Search for the cell housing the specified text and yield its (X, Y) center coordinate. 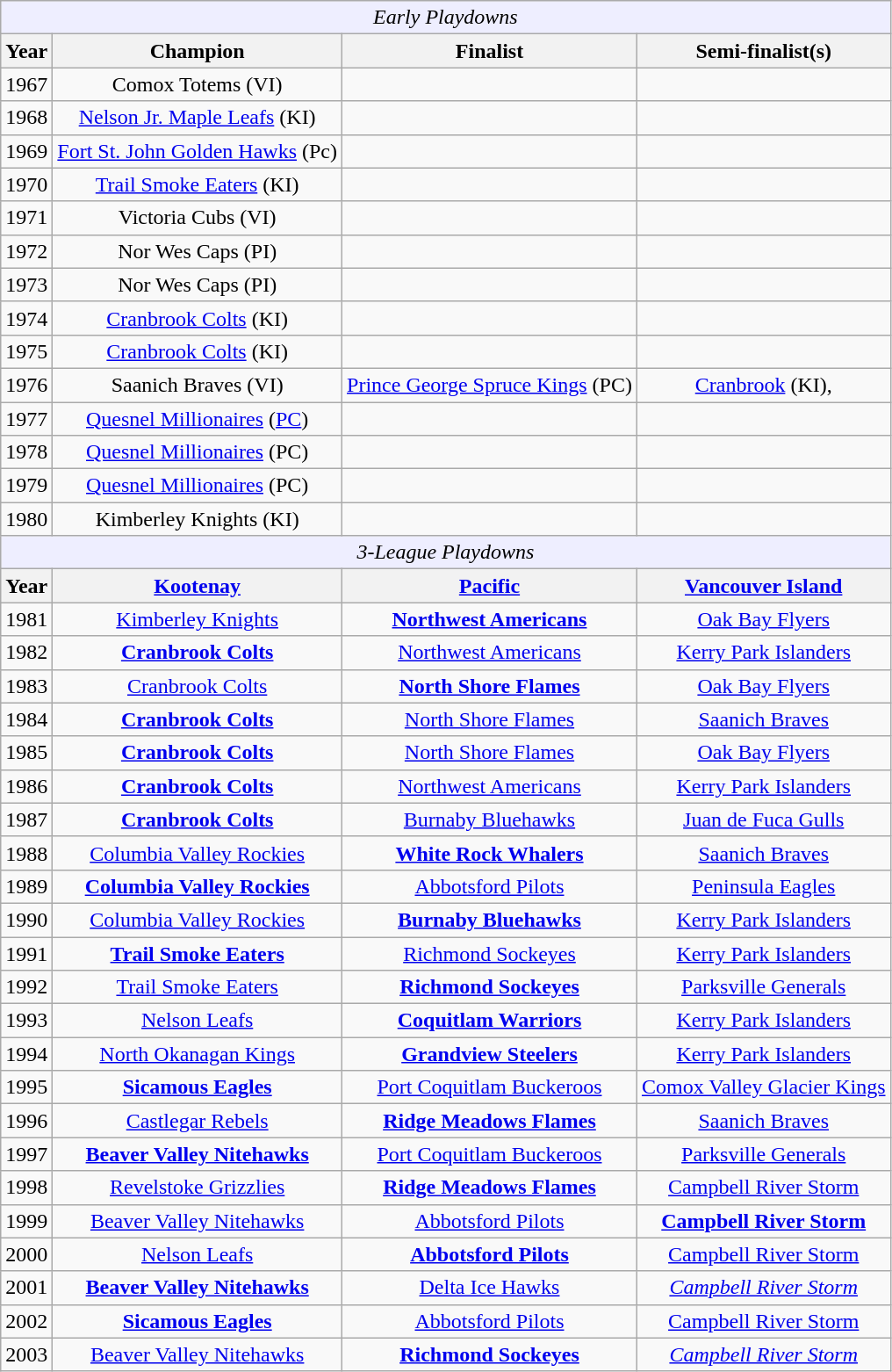
1976 (26, 385)
1992 (26, 987)
Saanich Braves (VI) (198, 385)
1990 (26, 920)
Cranbrook (KI), (764, 385)
Revelstoke Grizzlies (198, 1188)
Comox Totems (VI) (198, 84)
1989 (26, 886)
1974 (26, 318)
2000 (26, 1254)
Finalist (490, 51)
White Rock Whalers (490, 853)
1970 (26, 184)
Kimberley Knights (198, 619)
Kootenay (198, 586)
1984 (26, 719)
2003 (26, 1354)
1987 (26, 820)
1973 (26, 285)
Prince George Spruce Kings (PC) (490, 385)
1998 (26, 1188)
Nelson Jr. Maple Leafs (KI) (198, 118)
Comox Valley Glacier Kings (764, 1087)
1971 (26, 218)
Early Playdowns (446, 18)
1999 (26, 1221)
1988 (26, 853)
1978 (26, 452)
1991 (26, 953)
1983 (26, 686)
Champion (198, 51)
1969 (26, 151)
Juan de Fuca Gulls (764, 820)
2001 (26, 1288)
1980 (26, 519)
1967 (26, 84)
Victoria Cubs (VI) (198, 218)
Pacific (490, 586)
Delta Ice Hawks (490, 1288)
Castlegar Rebels (198, 1121)
Trail Smoke Eaters (KI) (198, 184)
1968 (26, 118)
Fort St. John Golden Hawks (Pc) (198, 151)
1977 (26, 419)
1996 (26, 1121)
Vancouver Island (764, 586)
Grandview Steelers (490, 1054)
3-League Playdowns (446, 552)
Semi-finalist(s) (764, 51)
1975 (26, 351)
Coquitlam Warriors (490, 1021)
1993 (26, 1021)
North Okanagan Kings (198, 1054)
Kimberley Knights (KI) (198, 519)
1995 (26, 1087)
1982 (26, 653)
1986 (26, 786)
1985 (26, 753)
1997 (26, 1154)
Peninsula Eagles (764, 886)
1979 (26, 486)
2002 (26, 1321)
1972 (26, 251)
1994 (26, 1054)
1981 (26, 619)
